Find where the given text appears and provide that cell's center as [X, Y] coordinate. 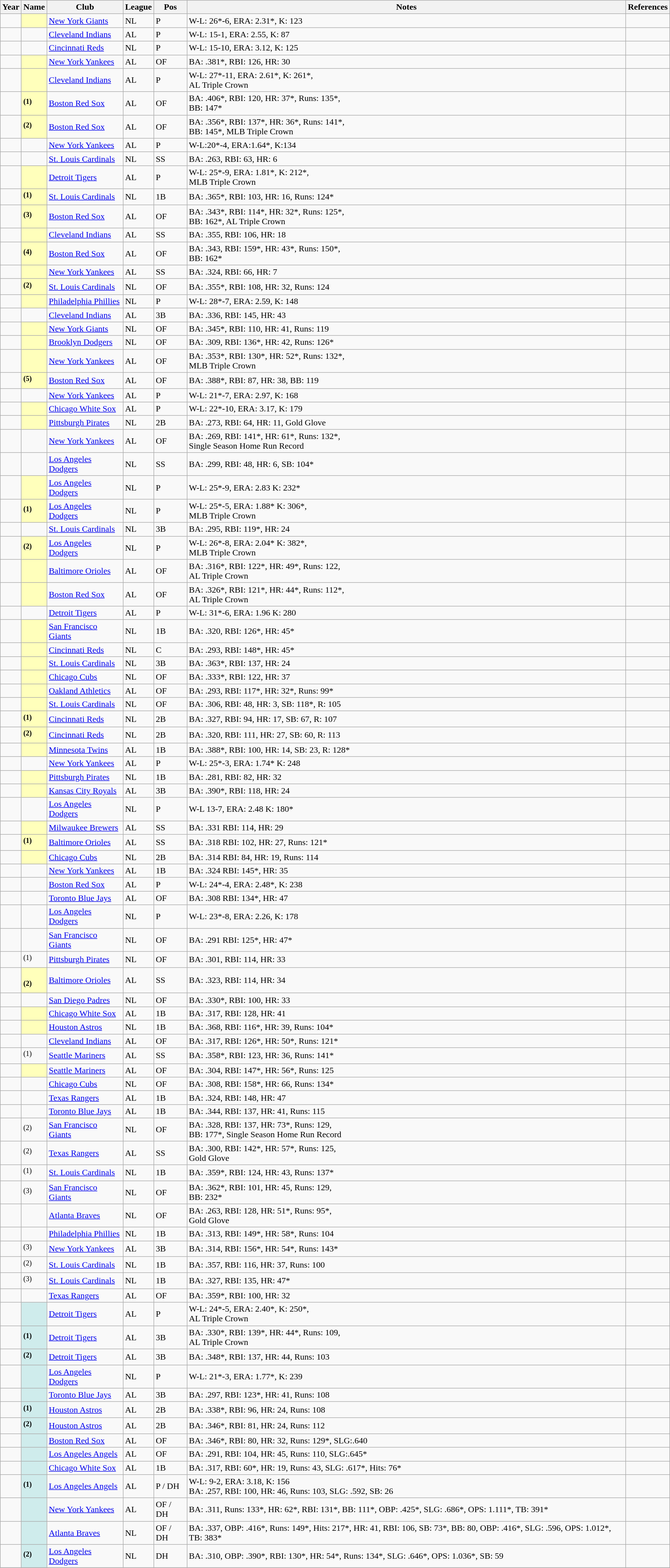
San Diego Padres [85, 1000]
BA: .314 RBI: 84, HR: 19, Runs: 114 [406, 857]
Minnesota Twins [85, 750]
W-L: 24*-4, ERA: 2.48*, K: 238 [406, 884]
W-L: 21*-3, ERA: 1.77*, K: 239 [406, 1376]
BA: .355*, RBI: 108, HR: 32, Runs: 124 [406, 286]
BA: .273, RBI: 64, HR: 11, Gold Glove [406, 423]
BA: .327, RBI: 94, HR: 17, SB: 67, R: 107 [406, 719]
BA: .330*, RBI: 139*, HR: 44*, Runs: 109,AL Triple Crown [406, 1337]
C [170, 650]
W-L: 25*-3, ERA: 1.74* K: 248 [406, 763]
BA: .363*, RBI: 137, HR: 24 [406, 664]
BA: .338*, RBI: 96, HR: 24, Runs: 108 [406, 1410]
BA: .337, OBP: .416*, Runs: 149*, Hits: 217*, HR: 41, RBI: 106, SB: 73*, BB: 80, OBP: .416*, SLG: .596, OPS: 1.012*, TB: 383* [406, 1533]
BA: .318 RBI: 102, HR: 27, Runs: 121* [406, 842]
BA: .316*, RBI: 122*, HR: 49*, Runs: 122,AL Triple Crown [406, 571]
BA: .381*, RBI: 126, HR: 30 [406, 62]
Brooklyn Dodgers [85, 342]
BA: .310, OBP: .390*, RBI: 130*, HR: 54*, Runs: 134*, SLG: .646*, OPS: 1.036*, SB: 59 [406, 1556]
W-L: 27*-11, ERA: 2.61*, K: 261*,AL Triple Crown [406, 80]
BA: .323, RBI: 114, HR: 34 [406, 980]
W-L: 9-2, ERA: 3.18, K: 156 BA: .257, RBI: 100, HR: 46, Runs: 103, SLG: .592, SB: 26 [406, 1486]
BA: .344, RBI: 137, HR: 41, Runs: 115 [406, 1111]
BA: .293, RBI: 148*, HR: 45* [406, 650]
BA: .359*, RBI: 124, HR: 43, Runs: 137* [406, 1172]
Kansas City Royals [85, 791]
W-L: 26*-8, ERA: 2.04* K: 382*,MLB Triple Crown [406, 548]
BA: .331 RBI: 114, HR: 29 [406, 828]
BA: .295, RBI: 119*, HR: 24 [406, 529]
P / DH [170, 1486]
BA: .299, RBI: 48, HR: 6, SB: 104* [406, 464]
W-L: 25*-9, ERA: 1.81*, K: 212*,MLB Triple Crown [406, 177]
BA: .326*, RBI: 121*, HR: 44*, Runs: 112*,AL Triple Crown [406, 594]
BA: .291 RBI: 125*, HR: 47* [406, 940]
(5) [34, 380]
BA: .357, RBI: 116, HR: 37, Runs: 100 [406, 1265]
BA: .353*, RBI: 130*, HR: 52*, Runs: 132*,MLB Triple Crown [406, 361]
BA: .343*, RBI: 114*, HR: 32*, Runs: 125*,BB: 162*, AL Triple Crown [406, 216]
W-L: 15-10, ERA: 3.12, K: 125 [406, 48]
BA: .314, RBI: 156*, HR: 54*, Runs: 143* [406, 1249]
W-L: 24*-5, ERA: 2.40*, K: 250*,AL Triple Crown [406, 1314]
References [648, 7]
BA: .317, RBI: 60*, HR: 19, Runs: 43, SLG: .617*, Hits: 76* [406, 1468]
BA: .317, RBI: 126*, HR: 50*, Runs: 121* [406, 1041]
BA: .269, RBI: 141*, HR: 61*, Runs: 132*,Single Season Home Run Record [406, 441]
BA: .313, RBI: 149*, HR: 58*, Runs: 104 [406, 1234]
W-L 13-7, ERA: 2.48 K: 180* [406, 809]
W-L:20*-4, ERA:1.64*, K:134 [406, 145]
BA: .390*, RBI: 118, HR: 24 [406, 791]
BA: .368, RBI: 116*, HR: 39, Runs: 104* [406, 1027]
(4) [34, 254]
League [139, 7]
W-L: 31*-6, ERA: 1.96 K: 280 [406, 613]
W-L: 15-1, ERA: 2.55, K: 87 [406, 34]
Notes [406, 7]
W-L: 23*-8, ERA: 2.26, K: 178 [406, 917]
BA: .343, RBI: 159*, HR: 43*, Runs: 150*,BB: 162* [406, 254]
BA: .324 RBI: 145*, HR: 35 [406, 871]
BA: .301, RBI: 114, HR: 33 [406, 960]
BA: .365*, RBI: 103, HR: 16, Runs: 124* [406, 197]
Milwaukee Brewers [85, 828]
W-L: 21*-7, ERA: 2.97, K: 168 [406, 395]
BA: .333*, RBI: 122, HR: 37 [406, 677]
BA: .359*, RBI: 100, HR: 32 [406, 1296]
BA: .324, RBI: 66, HR: 7 [406, 272]
BA: .358*, RBI: 123, HR: 36, Runs: 141* [406, 1056]
BA: .304, RBI: 147*, HR: 56*, Runs: 125 [406, 1070]
BA: .355, RBI: 106, HR: 18 [406, 235]
W-L: 25*-5, ERA: 1.88* K: 306*,MLB Triple Crown [406, 511]
BA: .348*, RBI: 137, HR: 44, Runs: 103 [406, 1357]
BA: .306, RBI: 48, HR: 3, SB: 118*, R: 105 [406, 704]
BA: .293, RBI: 117*, HR: 32*, Runs: 99* [406, 691]
BA: .281, RBI: 82, HR: 32 [406, 777]
BA: .263, RBI: 63, HR: 6 [406, 159]
Year [11, 7]
BA: .362*, RBI: 101, HR: 45, Runs: 129,BB: 232* [406, 1192]
BA: .346*, RBI: 80, HR: 32, Runs: 129*, SLG:.640 [406, 1441]
BA: .327, RBI: 135, HR: 47* [406, 1280]
DH [170, 1556]
BA: .308 RBI: 134*, HR: 47 [406, 898]
BA: .291, RBI: 104, HR: 45, Runs: 110, SLG:.645* [406, 1454]
BA: .308, RBI: 158*, HR: 66, Runs: 134* [406, 1084]
Club [85, 7]
BA: .330*, RBI: 100, HR: 33 [406, 1000]
Name [34, 7]
BA: .345*, RBI: 110, HR: 41, Runs: 119 [406, 329]
BA: .328, RBI: 137, HR: 73*, Runs: 129,BB: 177*, Single Season Home Run Record [406, 1129]
BA: .320, RBI: 111, HR: 27, SB: 60, R: 113 [406, 735]
W-L: 26*-6, ERA: 2.31*, K: 123 [406, 21]
BA: .320, RBI: 126*, HR: 45* [406, 631]
BA: .346*, RBI: 81, HR: 24, Runs: 112 [406, 1426]
BA: .317, RBI: 128, HR: 41 [406, 1013]
BA: .324, RBI: 148, HR: 47 [406, 1097]
BA: .406*, RBI: 120, HR: 37*, Runs: 135*,BB: 147* [406, 103]
BA: .297, RBI: 123*, HR: 41, Runs: 108 [406, 1395]
W-L: 22*-10, ERA: 3.17, K: 179 [406, 409]
W-L: 28*-7, ERA: 2.59, K: 148 [406, 301]
Pos [170, 7]
W-L: 25*-9, ERA: 2.83 K: 232* [406, 488]
BA: .263, RBI: 128, HR: 51*, Runs: 95*,Gold Glove [406, 1215]
Oakland Athletics [85, 691]
BA: .311, Runs: 133*, HR: 62*, RBI: 131*, BB: 111*, OBP: .425*, SLG: .686*, OPS: 1.111*, TB: 391* [406, 1510]
BA: .336, RBI: 145, HR: 43 [406, 315]
BA: .356*, RBI: 137*, HR: 36*, Runs: 141*,BB: 145*, MLB Triple Crown [406, 127]
BA: .300, RBI: 142*, HR: 57*, Runs: 125,Gold Glove [406, 1153]
BA: .309, RBI: 136*, HR: 42, Runs: 126* [406, 342]
BA: .388*, RBI: 87, HR: 38, BB: 119 [406, 380]
BA: .388*, RBI: 100, HR: 14, SB: 23, R: 128* [406, 750]
